Identify which cell holds the provided text, then report its (x, y) central coordinate. 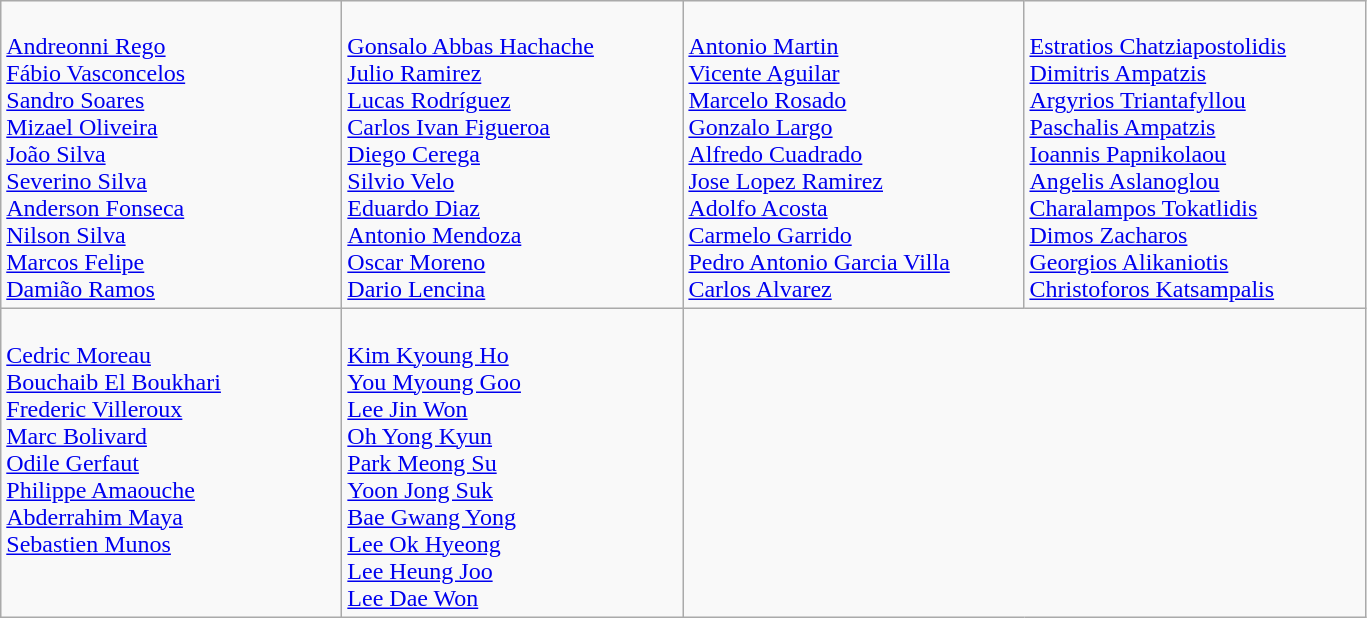
Cedric MoreauBouchaib El BoukhariFrederic VillerouxMarc BolivardOdile GerfautPhilippe AmaoucheAbderrahim MayaSebastien Munos (172, 463)
Andreonni RegoFábio VasconcelosSandro SoaresMizael OliveiraJoão SilvaSeverino SilvaAnderson FonsecaNilson SilvaMarcos FelipeDamião Ramos (172, 155)
Kim Kyoung HoYou Myoung GooLee Jin WonOh Yong KyunPark Meong SuYoon Jong SukBae Gwang YongLee Ok HyeongLee Heung JooLee Dae Won (512, 463)
Gonsalo Abbas HachacheJulio RamirezLucas RodríguezCarlos Ivan FigueroaDiego CeregaSilvio VeloEduardo DiazAntonio MendozaOscar MorenoDario Lencina (512, 155)
